Determine the [x, y] coordinate at the center of the cell enclosing the given text.  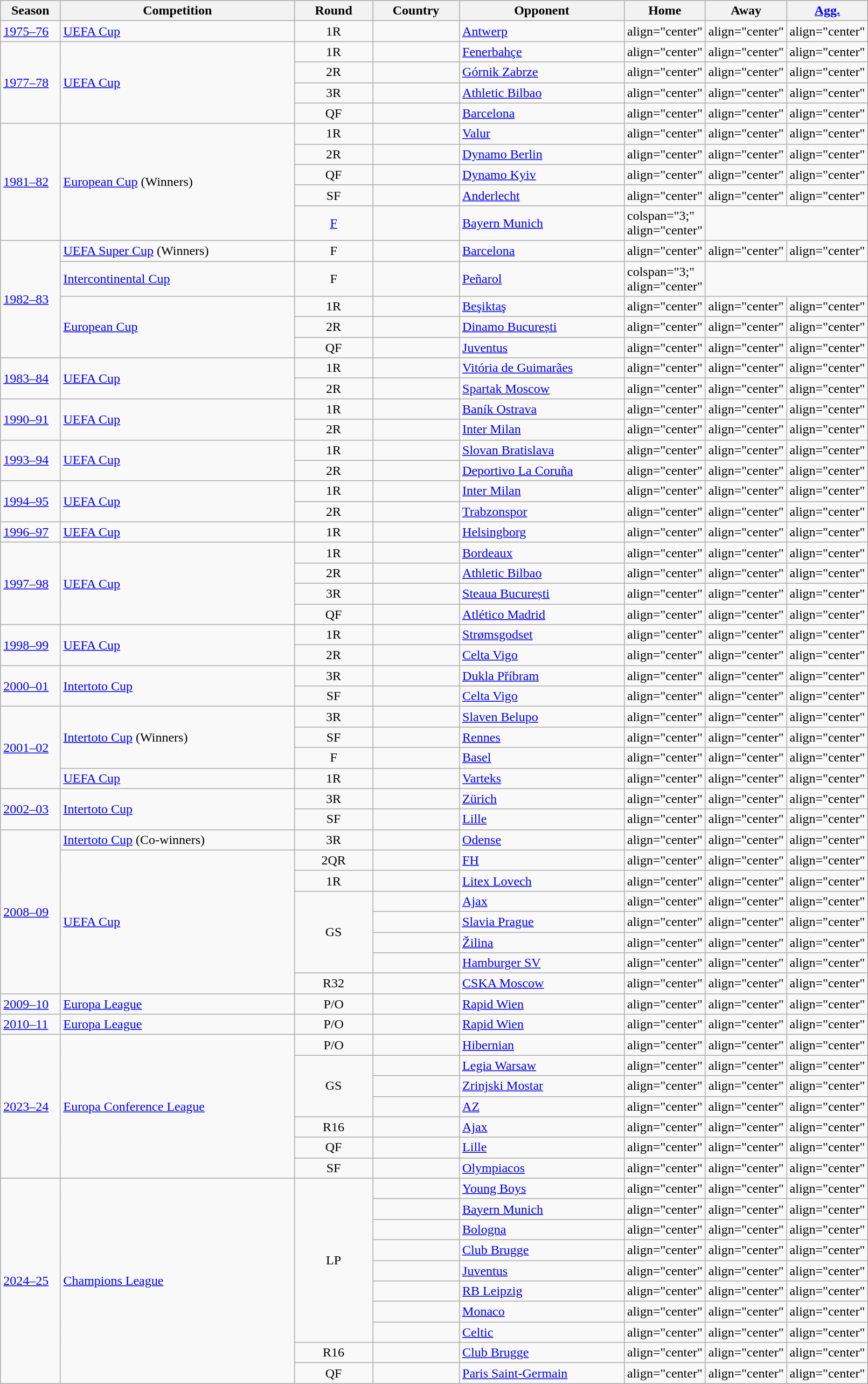
Deportivo La Coruña [542, 470]
1993–94 [30, 460]
Litex Lovech [542, 881]
Bologna [542, 1229]
2000–01 [30, 686]
Slaven Belupo [542, 717]
Champions League [178, 1281]
2002–03 [30, 809]
Trabzonspor [542, 511]
1994–95 [30, 501]
Dynamo Kyiv [542, 175]
2010–11 [30, 1025]
1990–91 [30, 419]
Basel [542, 758]
Beşiktaş [542, 307]
2024–25 [30, 1281]
Country [416, 11]
Steaua București [542, 593]
Zrinjski Mostar [542, 1086]
CSKA Moscow [542, 984]
Antwerp [542, 31]
Intertoto Cup (Winners) [178, 737]
Round [334, 11]
Monaco [542, 1312]
Dinamo București [542, 327]
Season [30, 11]
Olympiacos [542, 1168]
Žilina [542, 943]
Górnik Zabrze [542, 72]
Atlético Madrid [542, 614]
1996–97 [30, 532]
Fenerbahçe [542, 52]
1977–78 [30, 82]
Competition [178, 11]
Bordeaux [542, 552]
1997–98 [30, 583]
European Cup [178, 327]
Legia Warsaw [542, 1065]
Baník Ostrava [542, 409]
Peñarol [542, 278]
Slovan Bratislava [542, 450]
1982–83 [30, 299]
Agg. [828, 11]
Dukla Příbram [542, 676]
AZ [542, 1106]
Europa Conference League [178, 1106]
Odense [542, 840]
2001–02 [30, 748]
LP [334, 1260]
R32 [334, 984]
Spartak Moscow [542, 389]
European Cup (Winners) [178, 182]
UEFA Super Cup (Winners) [178, 251]
Young Boys [542, 1188]
Strømsgodset [542, 635]
Home [665, 11]
Anderlecht [542, 195]
Hamburger SV [542, 963]
2008–09 [30, 911]
Vitória de Guimarães [542, 368]
Zürich [542, 799]
Hibernian [542, 1045]
Paris Saint-Germain [542, 1373]
2QR [334, 860]
Varteks [542, 778]
Intercontinental Cup [178, 278]
FH [542, 860]
1983–84 [30, 378]
2023–24 [30, 1106]
1998–99 [30, 645]
Valur [542, 134]
Rennes [542, 737]
Slavia Prague [542, 922]
Celtic [542, 1332]
Intertoto Cup (Co-winners) [178, 840]
Away [746, 11]
Dynamo Berlin [542, 154]
Opponent [542, 11]
1981–82 [30, 182]
RB Leipzig [542, 1291]
1975–76 [30, 31]
Helsingborg [542, 532]
2009–10 [30, 1004]
